Detect which cell encompasses the target text, then output its (x, y) center coordinate. 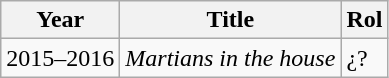
Rol (364, 20)
¿? (364, 58)
2015–2016 (60, 58)
Year (60, 20)
Martians in the house (230, 58)
Title (230, 20)
